Return the (X, Y) coordinate for the center point of the cell that contains the specified text.  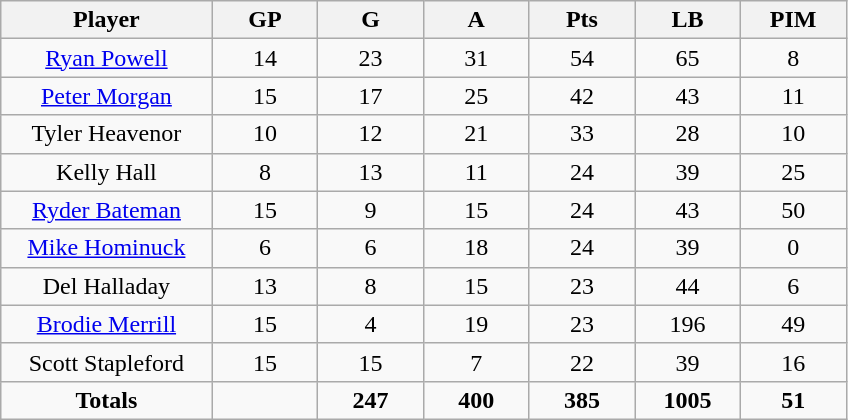
Del Halladay (106, 286)
Scott Stapleford (106, 362)
44 (688, 286)
33 (582, 134)
31 (476, 58)
14 (265, 58)
Pts (582, 20)
G (371, 20)
17 (371, 96)
Ryder Bateman (106, 210)
400 (476, 400)
4 (371, 324)
Peter Morgan (106, 96)
PIM (793, 20)
196 (688, 324)
GP (265, 20)
Brodie Merrill (106, 324)
Mike Hominuck (106, 248)
18 (476, 248)
385 (582, 400)
49 (793, 324)
28 (688, 134)
7 (476, 362)
Totals (106, 400)
Tyler Heavenor (106, 134)
Ryan Powell (106, 58)
Player (106, 20)
65 (688, 58)
12 (371, 134)
Kelly Hall (106, 172)
247 (371, 400)
LB (688, 20)
42 (582, 96)
19 (476, 324)
0 (793, 248)
9 (371, 210)
54 (582, 58)
51 (793, 400)
50 (793, 210)
1005 (688, 400)
16 (793, 362)
A (476, 20)
22 (582, 362)
21 (476, 134)
